Scan for the cell matching the given text and deliver its [X, Y] coordinate at center. 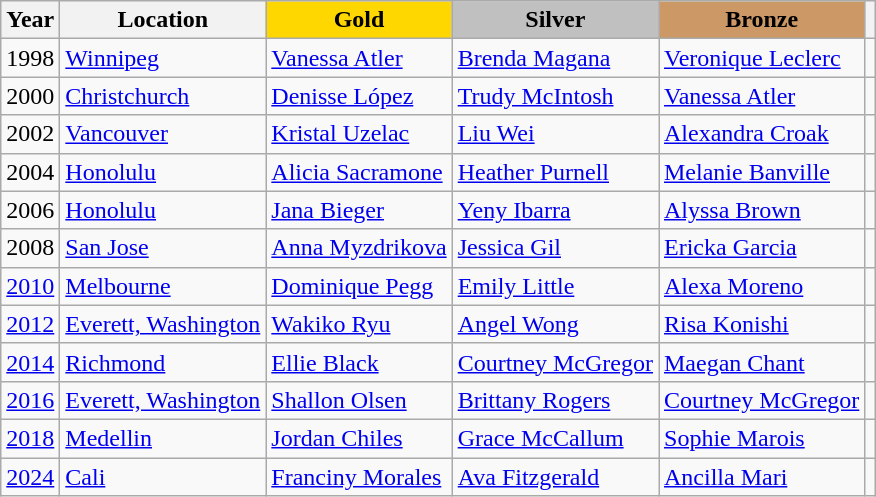
Jessica Gil [555, 248]
Jana Bieger [359, 210]
2016 [30, 400]
Ellie Black [359, 362]
Alicia Sacramone [359, 172]
Liu Wei [555, 134]
Melbourne [163, 286]
Ava Fitzgerald [555, 477]
Vancouver [163, 134]
Franciny Morales [359, 477]
Ericka Garcia [761, 248]
Alyssa Brown [761, 210]
2002 [30, 134]
Silver [555, 20]
2004 [30, 172]
Trudy McIntosh [555, 96]
Ancilla Mari [761, 477]
Richmond [163, 362]
Angel Wong [555, 324]
San Jose [163, 248]
Yeny Ibarra [555, 210]
Gold [359, 20]
2000 [30, 96]
2010 [30, 286]
Brenda Magana [555, 58]
Christchurch [163, 96]
2012 [30, 324]
Winnipeg [163, 58]
Jordan Chiles [359, 438]
Alexa Moreno [761, 286]
Risa Konishi [761, 324]
Sophie Marois [761, 438]
Denisse López [359, 96]
Heather Purnell [555, 172]
2024 [30, 477]
Cali [163, 477]
Alexandra Croak [761, 134]
2014 [30, 362]
1998 [30, 58]
Grace McCallum [555, 438]
Anna Myzdrikova [359, 248]
Shallon Olsen [359, 400]
2006 [30, 210]
Maegan Chant [761, 362]
Veronique Leclerc [761, 58]
Location [163, 20]
Dominique Pegg [359, 286]
Medellin [163, 438]
Kristal Uzelac [359, 134]
Year [30, 20]
Emily Little [555, 286]
Wakiko Ryu [359, 324]
2018 [30, 438]
2008 [30, 248]
Brittany Rogers [555, 400]
Melanie Banville [761, 172]
Bronze [761, 20]
